For the text-containing cell, return its midpoint in [x, y] coordinate format. 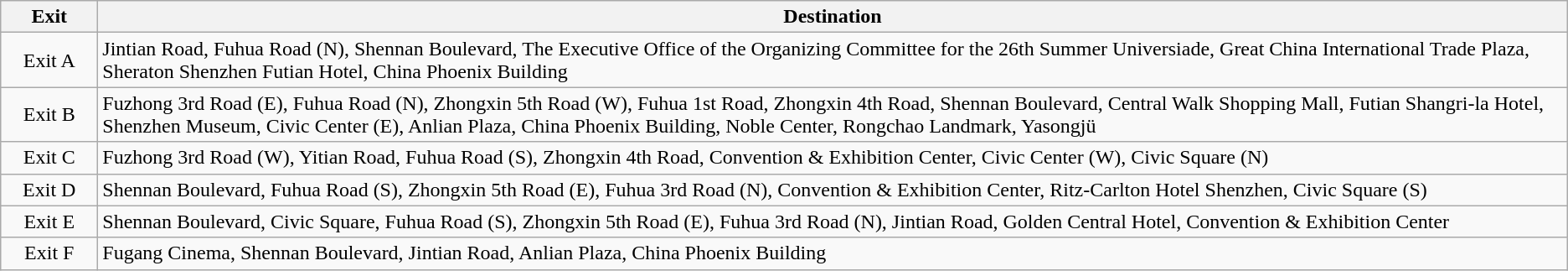
Destination [833, 17]
Exit B [49, 114]
Fugang Cinema, Shennan Boulevard, Jintian Road, Anlian Plaza, China Phoenix Building [833, 253]
Exit [49, 17]
Exit E [49, 221]
Exit A [49, 60]
Exit F [49, 253]
Fuzhong 3rd Road (W), Yitian Road, Fuhua Road (S), Zhongxin 4th Road, Convention & Exhibition Center, Civic Center (W), Civic Square (N) [833, 158]
Exit D [49, 190]
Exit C [49, 158]
